Provide the (x, y) coordinate of the cell's center where the given text is located.  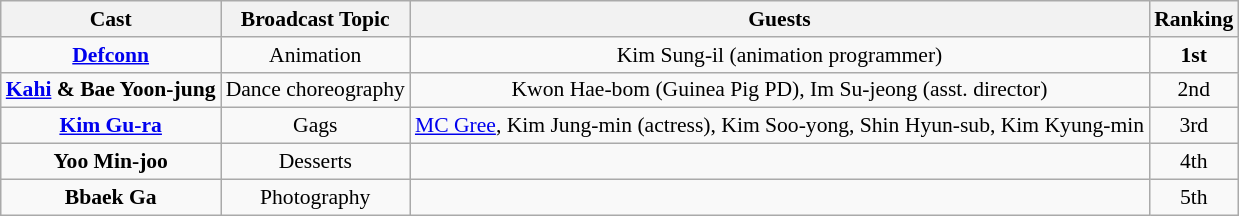
Yoo Min-joo (111, 162)
Desserts (316, 162)
Broadcast Topic (316, 19)
Photography (316, 197)
1st (1194, 55)
4th (1194, 162)
Ranking (1194, 19)
Kwon Hae-bom (Guinea Pig PD), Im Su-jeong (asst. director) (780, 90)
Bbaek Ga (111, 197)
Dance choreography (316, 90)
Gags (316, 126)
Animation (316, 55)
5th (1194, 197)
Guests (780, 19)
Kim Sung-il (animation programmer) (780, 55)
Defconn (111, 55)
Kahi & Bae Yoon-jung (111, 90)
2nd (1194, 90)
Kim Gu-ra (111, 126)
3rd (1194, 126)
MC Gree, Kim Jung-min (actress), Kim Soo-yong, Shin Hyun-sub, Kim Kyung-min (780, 126)
Cast (111, 19)
